Pinpoint the cell where the given text exists, returning its (x, y) midpoint coordinate. 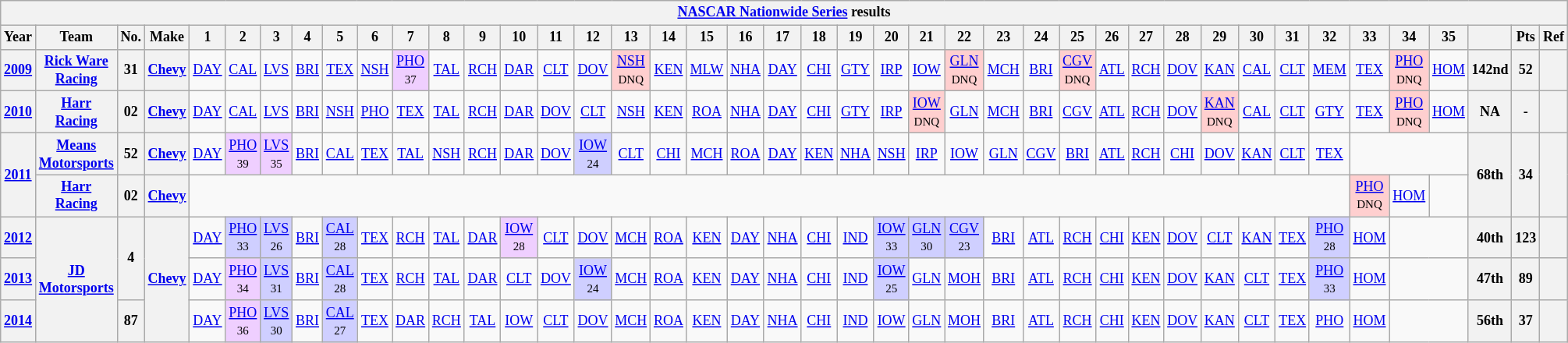
47th (1490, 279)
30 (1257, 37)
IOW33 (891, 238)
24 (1041, 37)
22 (964, 37)
Ref (1554, 37)
87 (131, 321)
- (1526, 112)
Team (76, 37)
NSHDNQ (631, 70)
32 (1329, 37)
LVS30 (276, 321)
IOW28 (520, 238)
56th (1490, 321)
12 (593, 37)
89 (1526, 279)
PHO34 (243, 279)
PHO37 (410, 70)
2012 (19, 238)
18 (819, 37)
28 (1183, 37)
PHO39 (243, 154)
27 (1146, 37)
3 (276, 37)
23 (1003, 37)
17 (782, 37)
NA (1490, 112)
IOWDNQ (927, 112)
9 (482, 37)
35 (1449, 37)
25 (1078, 37)
10 (520, 37)
Rick Ware Racing (76, 70)
16 (746, 37)
2014 (19, 321)
15 (707, 37)
2010 (19, 112)
142nd (1490, 70)
37 (1526, 321)
1 (208, 37)
26 (1112, 37)
33 (1370, 37)
29 (1219, 37)
14 (669, 37)
NASCAR Nationwide Series results (785, 12)
6 (374, 37)
123 (1526, 238)
LVS26 (276, 238)
2013 (19, 279)
20 (891, 37)
CGV23 (964, 238)
2011 (19, 175)
GLNDNQ (964, 70)
LVS35 (276, 154)
JD Motorsports (76, 279)
Means Motorsports (76, 154)
2 (243, 37)
MEM (1329, 70)
40th (1490, 238)
KANDNQ (1219, 112)
Make (167, 37)
21 (927, 37)
LVS31 (276, 279)
CAL27 (340, 321)
Year (19, 37)
No. (131, 37)
8 (446, 37)
PHO36 (243, 321)
7 (410, 37)
68th (1490, 175)
IOW25 (891, 279)
11 (556, 37)
CGVDNQ (1078, 70)
MLW (707, 70)
PHO28 (1329, 238)
19 (856, 37)
GLN30 (927, 238)
13 (631, 37)
Pts (1526, 37)
5 (340, 37)
2009 (19, 70)
